For the text-containing cell, return its midpoint in (X, Y) coordinate format. 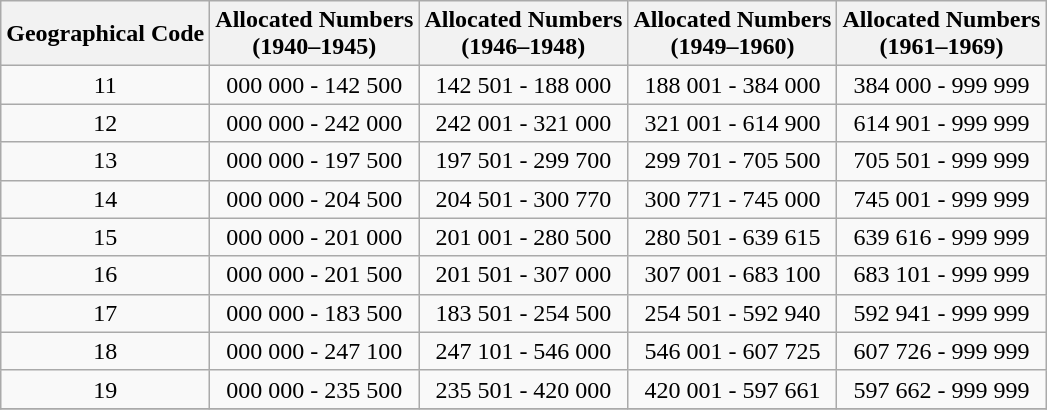
Allocated Numbers(1940–1945) (314, 34)
16 (106, 275)
13 (106, 161)
242 001 - 321 000 (524, 123)
639 616 - 999 999 (942, 237)
201 001 - 280 500 (524, 237)
420 001 - 597 661 (732, 389)
321 001 - 614 900 (732, 123)
Geographical Code (106, 34)
000 000 - 242 000 (314, 123)
592 941 - 999 999 (942, 313)
254 501 - 592 940 (732, 313)
607 726 - 999 999 (942, 351)
000 000 - 247 100 (314, 351)
204 501 - 300 770 (524, 199)
705 501 - 999 999 (942, 161)
Allocated Numbers(1961–1969) (942, 34)
280 501 - 639 615 (732, 237)
18 (106, 351)
000 000 - 235 500 (314, 389)
Allocated Numbers(1946–1948) (524, 34)
235 501 - 420 000 (524, 389)
197 501 - 299 700 (524, 161)
614 901 - 999 999 (942, 123)
307 001 - 683 100 (732, 275)
183 501 - 254 500 (524, 313)
19 (106, 389)
683 101 - 999 999 (942, 275)
11 (106, 85)
247 101 - 546 000 (524, 351)
000 000 - 204 500 (314, 199)
142 501 - 188 000 (524, 85)
15 (106, 237)
17 (106, 313)
000 000 - 183 500 (314, 313)
201 501 - 307 000 (524, 275)
745 001 - 999 999 (942, 199)
000 000 - 197 500 (314, 161)
188 001 - 384 000 (732, 85)
384 000 - 999 999 (942, 85)
000 000 - 142 500 (314, 85)
299 701 - 705 500 (732, 161)
14 (106, 199)
546 001 - 607 725 (732, 351)
597 662 - 999 999 (942, 389)
Allocated Numbers(1949–1960) (732, 34)
12 (106, 123)
000 000 - 201 500 (314, 275)
300 771 - 745 000 (732, 199)
000 000 - 201 000 (314, 237)
